Return the (X, Y) coordinate for the center point of the cell that contains the specified text.  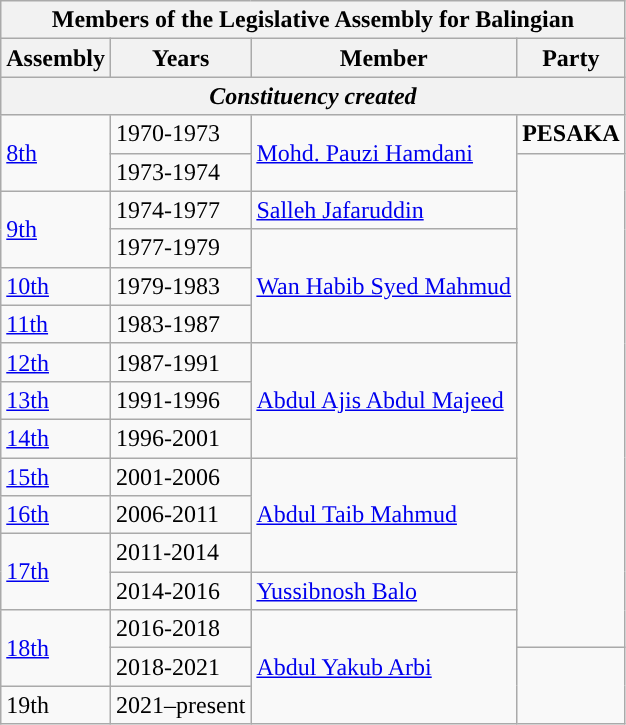
19th (56, 705)
Constituency created (313, 96)
Assembly (56, 58)
1970-1973 (180, 134)
2021–present (180, 705)
2001-2006 (180, 477)
1983-1987 (180, 324)
1977-1979 (180, 248)
2016-2018 (180, 629)
PESAKA (571, 134)
9th (56, 229)
1996-2001 (180, 438)
17th (56, 572)
1979-1983 (180, 286)
16th (56, 515)
Mohd. Pauzi Hamdani (384, 153)
Party (571, 58)
Wan Habib Syed Mahmud (384, 286)
11th (56, 324)
Abdul Taib Mahmud (384, 515)
Salleh Jafaruddin (384, 210)
15th (56, 477)
Abdul Yakub Arbi (384, 667)
Yussibnosh Balo (384, 591)
Member (384, 58)
2014-2016 (180, 591)
Abdul Ajis Abdul Majeed (384, 400)
2011-2014 (180, 553)
Members of the Legislative Assembly for Balingian (313, 20)
10th (56, 286)
12th (56, 362)
1987-1991 (180, 362)
1991-1996 (180, 400)
2018-2021 (180, 667)
1973-1974 (180, 172)
18th (56, 648)
1974-1977 (180, 210)
Years (180, 58)
8th (56, 153)
13th (56, 400)
2006-2011 (180, 515)
14th (56, 438)
